Provide the (X, Y) coordinate of the cell's center where the given text is located.  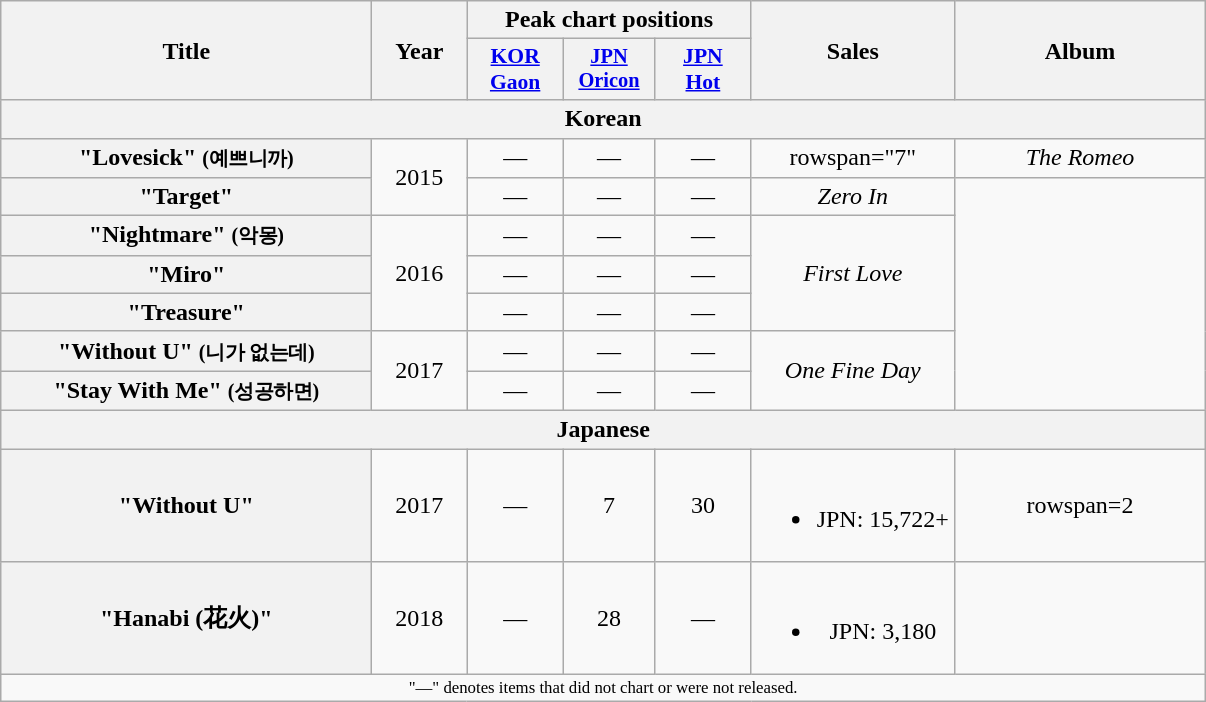
2018 (420, 618)
Title (186, 50)
Zero In (852, 197)
The Romeo (1080, 158)
Japanese (604, 429)
"Without U" (니가 없는데) (186, 351)
"Hanabi (花火)" (186, 618)
KORGaon (516, 70)
JPN: 15,722+ (852, 504)
First Love (852, 274)
"Nightmare" (악몽) (186, 236)
"Lovesick" (예쁘니까) (186, 158)
"Treasure" (186, 312)
2015 (420, 177)
Korean (604, 119)
"Stay With Me" (성공하면) (186, 391)
2016 (420, 274)
28 (608, 618)
One Fine Day (852, 370)
rowspan="7" (852, 158)
"Target" (186, 197)
"Without U" (186, 504)
JPNOricon (608, 70)
Album (1080, 50)
JPN: 3,180 (852, 618)
Year (420, 50)
Peak chart positions (609, 20)
rowspan=2 (1080, 504)
Sales (852, 50)
30 (704, 504)
"Miro" (186, 274)
7 (608, 504)
"—" denotes items that did not chart or were not released. (604, 688)
JPNHot (704, 70)
